Locate the cell with the specified text and output its (X, Y) center coordinate. 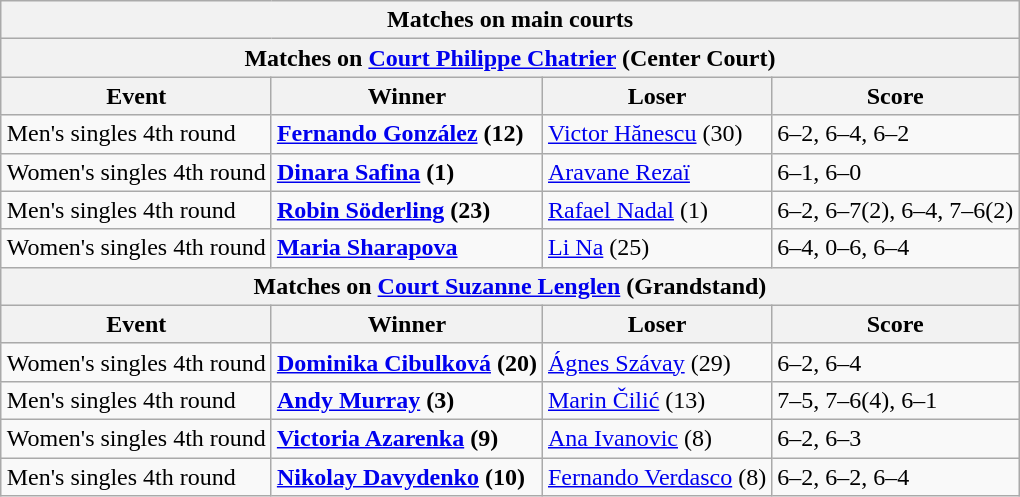
Rafael Nadal (1) (656, 210)
Matches on main courts (510, 20)
Dinara Safina (1) (406, 172)
Ana Ivanovic (8) (656, 438)
Matches on Court Suzanne Lenglen (Grandstand) (510, 286)
7–5, 7–6(4), 6–1 (896, 400)
6–2, 6–2, 6–4 (896, 477)
6–1, 6–0 (896, 172)
Ágnes Szávay (29) (656, 362)
Victor Hănescu (30) (656, 134)
Fernando González (12) (406, 134)
Li Na (25) (656, 248)
Andy Murray (3) (406, 400)
Fernando Verdasco (8) (656, 477)
6–4, 0–6, 6–4 (896, 248)
6–2, 6–4 (896, 362)
Marin Čilić (13) (656, 400)
Aravane Rezaï (656, 172)
Nikolay Davydenko (10) (406, 477)
Robin Söderling (23) (406, 210)
Matches on Court Philippe Chatrier (Center Court) (510, 58)
Victoria Azarenka (9) (406, 438)
6–2, 6–3 (896, 438)
Dominika Cibulková (20) (406, 362)
Maria Sharapova (406, 248)
6–2, 6–7(2), 6–4, 7–6(2) (896, 210)
6–2, 6–4, 6–2 (896, 134)
